From the cell containing the given text, extract its center point as [x, y] coordinate. 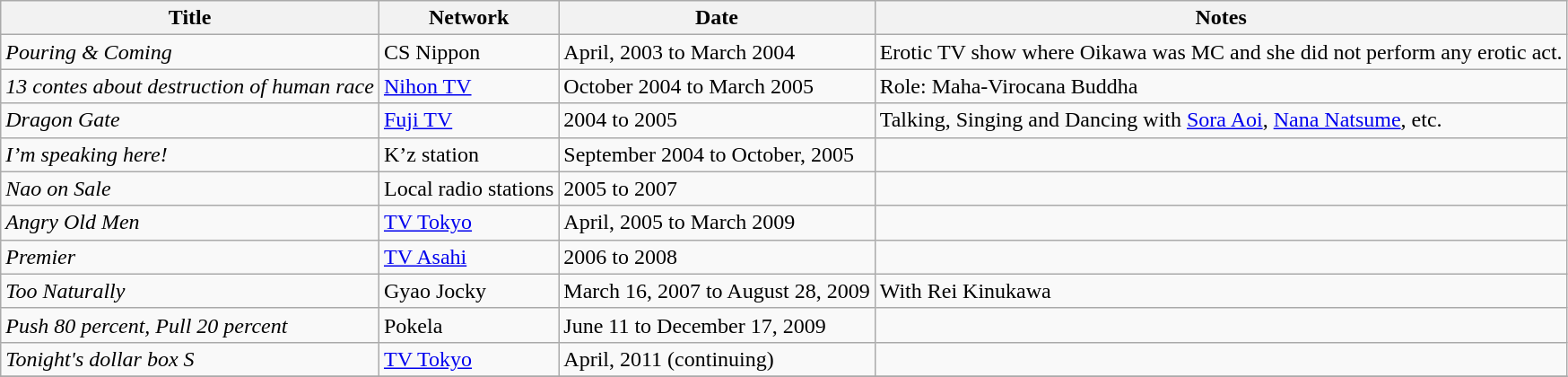
Role: Maha-Virocana Buddha [1221, 86]
June 11 to December 17, 2009 [717, 325]
Pouring & Coming [190, 52]
March 16, 2007 to August 28, 2009 [717, 291]
TV Asahi [468, 257]
Too Naturally [190, 291]
13 contes about destruction of human race [190, 86]
2005 to 2007 [717, 188]
Erotic TV show where Oikawa was MC and she did not perform any erotic act. [1221, 52]
Notes [1221, 18]
Premier [190, 257]
Nao on Sale [190, 188]
October 2004 to March 2005 [717, 86]
With Rei Kinukawa [1221, 291]
Gyao Jocky [468, 291]
Title [190, 18]
September 2004 to October, 2005 [717, 154]
April, 2003 to March 2004 [717, 52]
Fuji TV [468, 120]
2006 to 2008 [717, 257]
Network [468, 18]
Angry Old Men [190, 223]
K’z station [468, 154]
April, 2005 to March 2009 [717, 223]
CS Nippon [468, 52]
Nihon TV [468, 86]
2004 to 2005 [717, 120]
Date [717, 18]
Local radio stations [468, 188]
Push 80 percent, Pull 20 percent [190, 325]
April, 2011 (continuing) [717, 359]
I’m speaking here! [190, 154]
Pokela [468, 325]
Talking, Singing and Dancing with Sora Aoi, Nana Natsume, etc. [1221, 120]
Tonight's dollar box S [190, 359]
Dragon Gate [190, 120]
